Extract the (x, y) coordinate from the center of the cell holding the provided text.  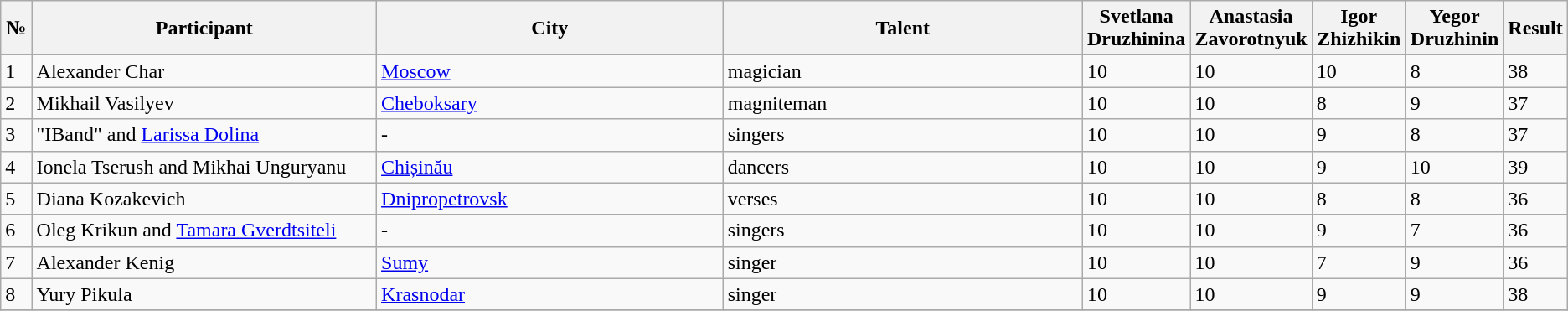
Yury Pikula (204, 294)
4 (17, 167)
5 (17, 199)
Diana Kozakevich (204, 199)
Igor Zhizhikin (1359, 29)
39 (1535, 167)
Oleg Krikun and Tamara Gverdtsiteli (204, 231)
City (550, 29)
Mikhail Vasilyev (204, 103)
Moscow (550, 71)
Ionela Tserush and Mikhai Unguryanu (204, 167)
Svetlana Druzhinina (1136, 29)
Chișinău (550, 167)
Krasnodar (550, 294)
"IBand" and Larissa Dolina (204, 135)
3 (17, 135)
Alexander Char (204, 71)
verses (903, 199)
№ (17, 29)
Result (1535, 29)
magniteman (903, 103)
dancers (903, 167)
1 (17, 71)
Anastasia Zavorotnyuk (1251, 29)
Dnipropetrovsk (550, 199)
6 (17, 231)
Yegor Druzhinin (1454, 29)
Sumy (550, 262)
Talent (903, 29)
magician (903, 71)
Participant (204, 29)
Alexander Kenig (204, 262)
Cheboksary (550, 103)
2 (17, 103)
